For the text-containing cell, return its midpoint in [x, y] coordinate format. 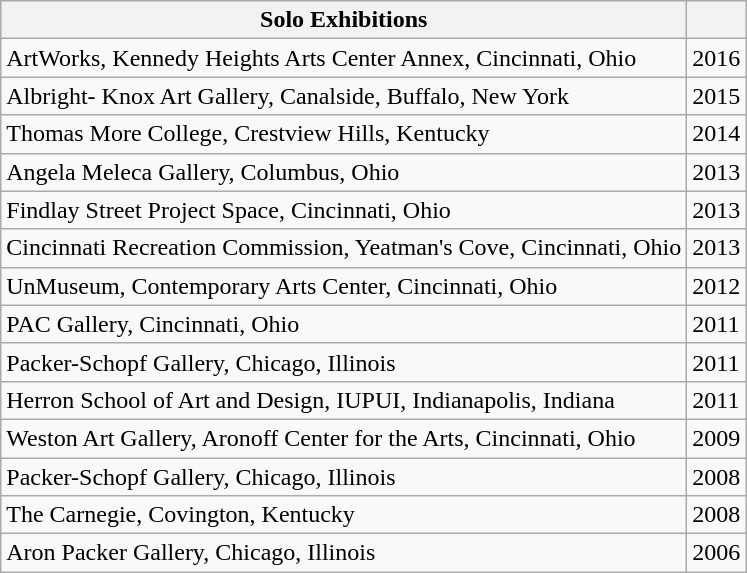
Aron Packer Gallery, Chicago, Illinois [344, 553]
2015 [716, 96]
UnMuseum, Contemporary Arts Center, Cincinnati, Ohio [344, 286]
The Carnegie, Covington, Kentucky [344, 515]
ArtWorks, Kennedy Heights Arts Center Annex, Cincinnati, Ohio [344, 58]
Weston Art Gallery, Aronoff Center for the Arts, Cincinnati, Ohio [344, 438]
Herron School of Art and Design, IUPUI, Indianapolis, Indiana [344, 400]
2016 [716, 58]
Cincinnati Recreation Commission, Yeatman's Cove, Cincinnati, Ohio [344, 248]
2012 [716, 286]
Thomas More College, Crestview Hills, Kentucky [344, 134]
PAC Gallery, Cincinnati, Ohio [344, 324]
2009 [716, 438]
Findlay Street Project Space, Cincinnati, Ohio [344, 210]
2006 [716, 553]
2014 [716, 134]
Solo Exhibitions [344, 20]
Angela Meleca Gallery, Columbus, Ohio [344, 172]
Albright- Knox Art Gallery, Canalside, Buffalo, New York [344, 96]
